Output the [x, y] coordinate of the center of the cell containing the given text.  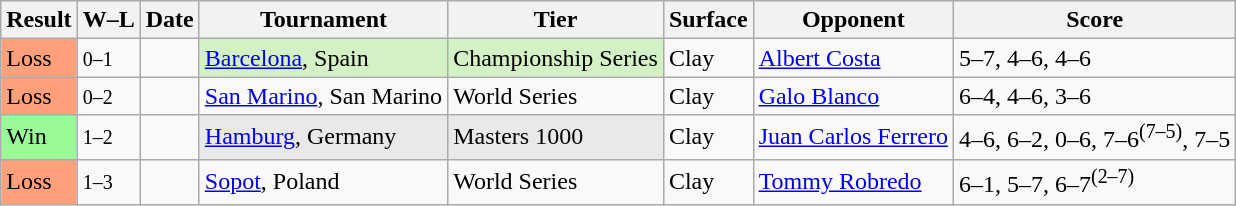
0–1 [108, 58]
0–2 [108, 96]
Opponent [853, 20]
1–2 [108, 138]
Juan Carlos Ferrero [853, 138]
Sopot, Poland [323, 182]
Championship Series [556, 58]
Hamburg, Germany [323, 138]
Masters 1000 [556, 138]
Barcelona, Spain [323, 58]
Galo Blanco [853, 96]
Win [39, 138]
San Marino, San Marino [323, 96]
Tier [556, 20]
1–3 [108, 182]
4–6, 6–2, 0–6, 7–6(7–5), 7–5 [1094, 138]
W–L [108, 20]
Surface [708, 20]
Tommy Robredo [853, 182]
6–4, 4–6, 3–6 [1094, 96]
Score [1094, 20]
Result [39, 20]
6–1, 5–7, 6–7(2–7) [1094, 182]
Tournament [323, 20]
5–7, 4–6, 4–6 [1094, 58]
Albert Costa [853, 58]
Date [170, 20]
